Pinpoint the cell where the given text exists, returning its (x, y) midpoint coordinate. 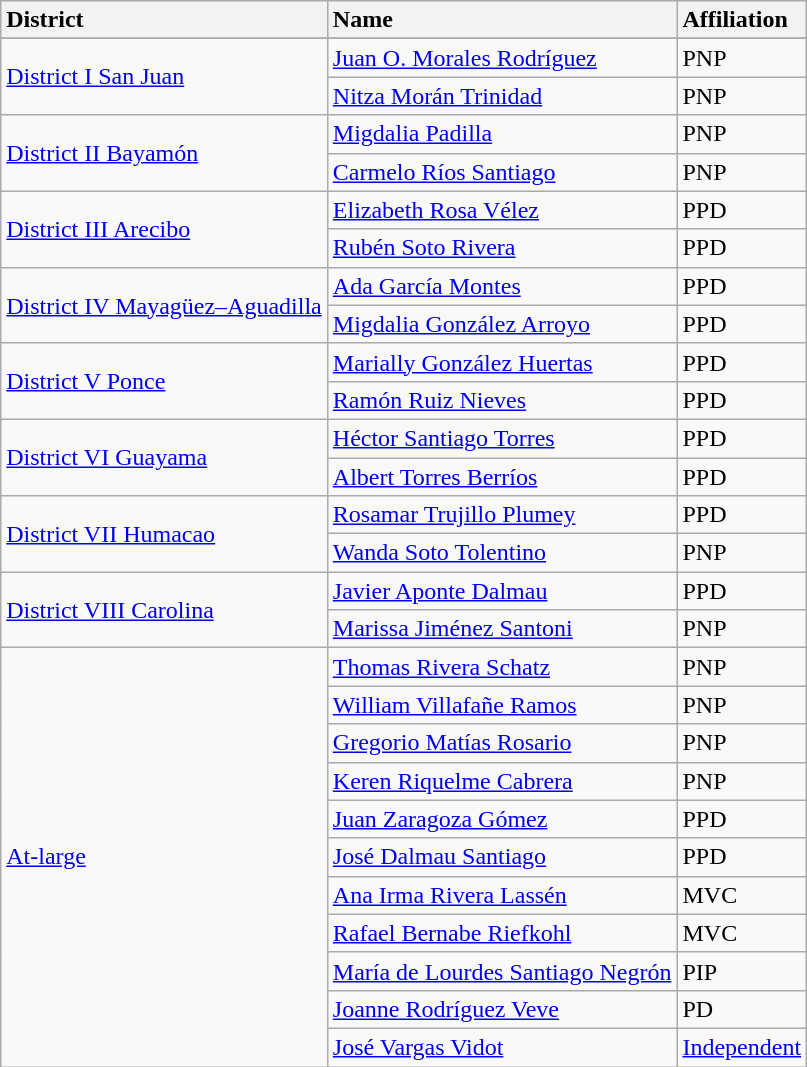
María de Lourdes Santiago Negrón (502, 971)
Migdalia Padilla (502, 134)
Thomas Rivera Schatz (502, 667)
Joanne Rodríguez Veve (502, 1009)
Ramón Ruiz Nieves (502, 400)
Marially González Huertas (502, 362)
Rubén Soto Rivera (502, 248)
District (164, 20)
Héctor Santiago Torres (502, 438)
District III Arecibo (164, 229)
Rafael Bernabe Riefkohl (502, 933)
District VI Guayama (164, 457)
PD (742, 1009)
PIP (742, 971)
Juan O. Morales Rodríguez (502, 58)
Javier Aponte Dalmau (502, 591)
Ana Irma Rivera Lassén (502, 895)
Keren Riquelme Cabrera (502, 781)
Nitza Morán Trinidad (502, 96)
Migdalia González Arroyo (502, 324)
District II Bayamón (164, 153)
Rosamar Trujillo Plumey (502, 515)
Albert Torres Berríos (502, 477)
Name (502, 20)
Gregorio Matías Rosario (502, 743)
Marissa Jiménez Santoni (502, 629)
Carmelo Ríos Santiago (502, 172)
District I San Juan (164, 77)
District IV Mayagüez–Aguadilla (164, 305)
José Dalmau Santiago (502, 857)
Independent (742, 1047)
Affiliation (742, 20)
District VIII Carolina (164, 610)
Juan Zaragoza Gómez (502, 819)
Wanda Soto Tolentino (502, 553)
District V Ponce (164, 381)
José Vargas Vidot (502, 1047)
At-large (164, 858)
William Villafañe Ramos (502, 705)
District VII Humacao (164, 534)
Elizabeth Rosa Vélez (502, 210)
Ada García Montes (502, 286)
